Provide the [x, y] coordinate of the cell's center where the given text is located.  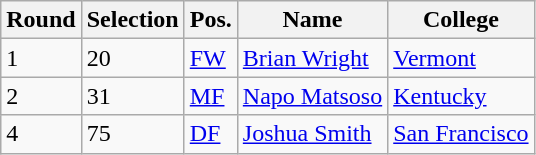
1 [41, 58]
31 [132, 96]
College [461, 20]
Pos. [210, 20]
Name [312, 20]
Napo Matsoso [312, 96]
FW [210, 58]
MF [210, 96]
4 [41, 134]
DF [210, 134]
Brian Wright [312, 58]
San Francisco [461, 134]
Joshua Smith [312, 134]
Round [41, 20]
Vermont [461, 58]
2 [41, 96]
Selection [132, 20]
75 [132, 134]
20 [132, 58]
Kentucky [461, 96]
